For the text-containing cell, return its midpoint in (x, y) coordinate format. 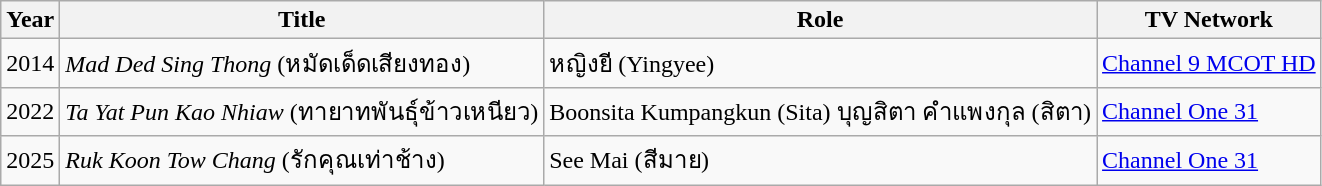
หญิงยี (Yingyee) (820, 64)
Role (820, 20)
Mad Ded Sing Thong (หมัดเด็ดเสียงทอง) (302, 64)
2025 (30, 160)
Title (302, 20)
2014 (30, 64)
2022 (30, 112)
Ta Yat Pun Kao Nhiaw (ทายาทพันธุ์ข้าวเหนียว) (302, 112)
Channel 9 MCOT HD (1210, 64)
See Mai (สีมาย) (820, 160)
Ruk Koon Tow Chang (รักคุณเท่าช้าง) (302, 160)
TV Network (1210, 20)
Year (30, 20)
Boonsita Kumpangkun (Sita) บุญสิตา คำแพงกุล (สิตา) (820, 112)
